Detect which cell encompasses the target text, then output its (x, y) center coordinate. 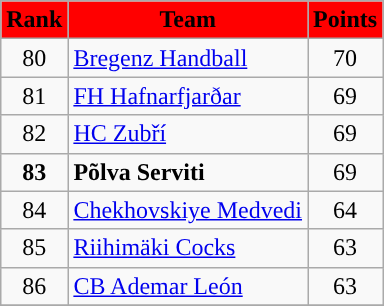
70 (346, 58)
Põlva Serviti (188, 172)
64 (346, 210)
Riihimäki Cocks (188, 248)
Bregenz Handball (188, 58)
81 (34, 96)
Points (346, 20)
84 (34, 210)
FH Hafnarfjarðar (188, 96)
Team (188, 20)
86 (34, 286)
83 (34, 172)
85 (34, 248)
CB Ademar León (188, 286)
80 (34, 58)
82 (34, 134)
HC Zubří (188, 134)
Chekhovskiye Medvedi (188, 210)
Rank (34, 20)
